Return (X, Y) of the center of cell containing provided text 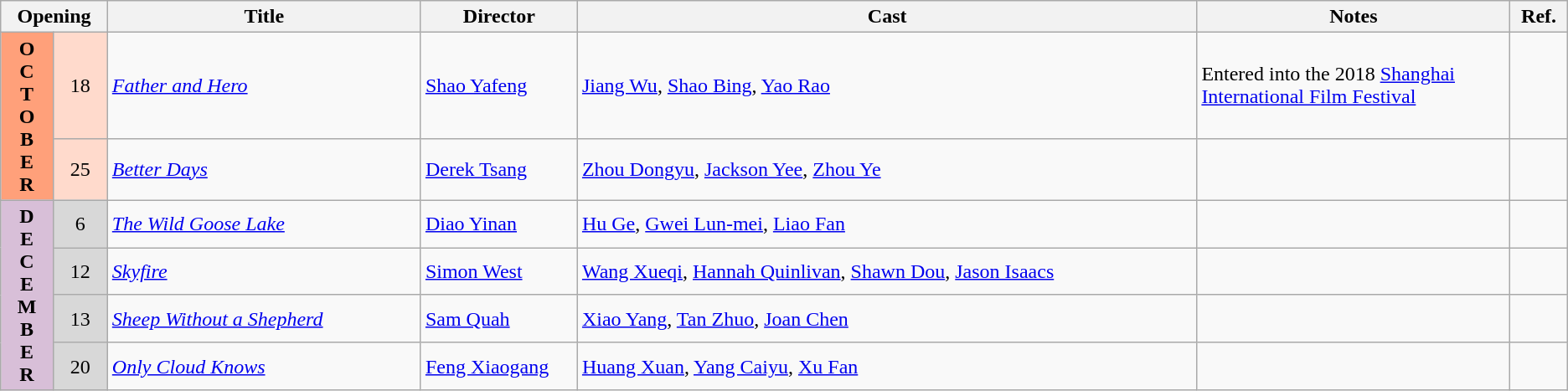
Entered into the 2018 Shanghai International Film Festival (1354, 85)
Hu Ge, Gwei Lun-mei, Liao Fan (886, 224)
Opening (54, 17)
Simon West (499, 271)
Skyfire (264, 271)
Feng Xiaogang (499, 367)
The Wild Goose Lake (264, 224)
13 (80, 318)
12 (80, 271)
Huang Xuan, Yang Caiyu, Xu Fan (886, 367)
18 (80, 85)
OCTOBER (27, 116)
Cast (886, 17)
25 (80, 169)
Diao Yinan (499, 224)
Father and Hero (264, 85)
Jiang Wu, Shao Bing, Yao Rao (886, 85)
Sheep Without a Shepherd (264, 318)
Only Cloud Knows (264, 367)
Notes (1354, 17)
Better Days (264, 169)
Zhou Dongyu, Jackson Yee, Zhou Ye (886, 169)
Shao Yafeng (499, 85)
Derek Tsang (499, 169)
Director (499, 17)
Xiao Yang, Tan Zhuo, Joan Chen (886, 318)
6 (80, 224)
Sam Quah (499, 318)
Wang Xueqi, Hannah Quinlivan, Shawn Dou, Jason Isaacs (886, 271)
DECEMBER (27, 295)
Title (264, 17)
20 (80, 367)
Ref. (1539, 17)
